Identify which cell holds the provided text, then report its [X, Y] central coordinate. 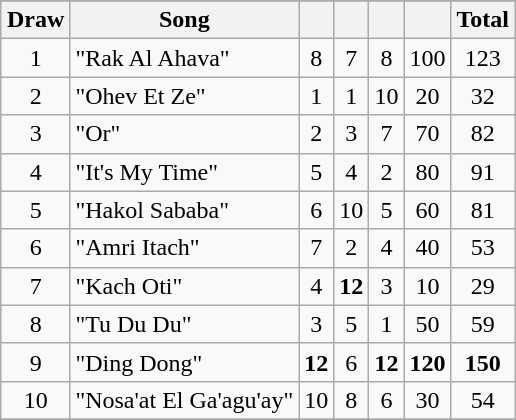
Song [184, 20]
"Ohev Et Ze" [184, 96]
29 [483, 286]
30 [428, 400]
50 [428, 324]
53 [483, 248]
81 [483, 210]
91 [483, 172]
"It's My Time" [184, 172]
100 [428, 58]
"Or" [184, 134]
"Ding Dong" [184, 362]
"Hakol Sababa" [184, 210]
59 [483, 324]
Total [483, 20]
"Nosa'at El Ga'agu'ay" [184, 400]
70 [428, 134]
32 [483, 96]
40 [428, 248]
80 [428, 172]
"Tu Du Du" [184, 324]
54 [483, 400]
82 [483, 134]
123 [483, 58]
120 [428, 362]
9 [35, 362]
Draw [35, 20]
150 [483, 362]
60 [428, 210]
"Amri Itach" [184, 248]
"Rak Al Ahava" [184, 58]
20 [428, 96]
"Kach Oti" [184, 286]
